Capture the cell that displays the provided text and extract its [X, Y] central coordinate. 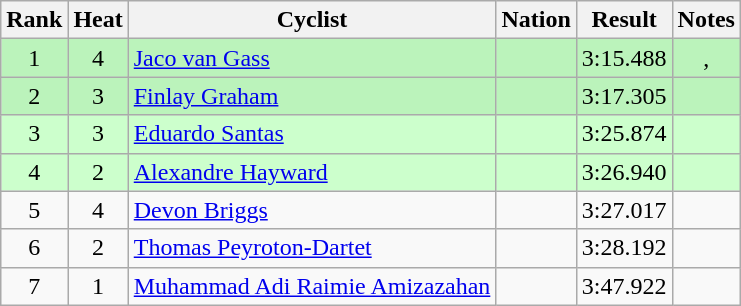
5 [34, 210]
Alexandre Hayward [312, 172]
Notes [706, 20]
7 [34, 286]
, [706, 58]
Finlay Graham [312, 96]
3:27.017 [624, 210]
Eduardo Santas [312, 134]
3:17.305 [624, 96]
Cyclist [312, 20]
3:25.874 [624, 134]
3:28.192 [624, 248]
Heat [98, 20]
Jaco van Gass [312, 58]
3:15.488 [624, 58]
3:47.922 [624, 286]
Thomas Peyroton-Dartet [312, 248]
Muhammad Adi Raimie Amizazahan [312, 286]
3:26.940 [624, 172]
Result [624, 20]
Devon Briggs [312, 210]
Rank [34, 20]
Nation [536, 20]
6 [34, 248]
